For the text-containing cell, return its midpoint in [X, Y] coordinate format. 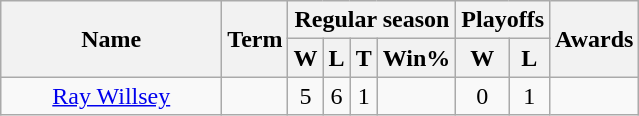
Awards [594, 39]
Regular season [372, 20]
T [364, 58]
Term [255, 39]
6 [336, 96]
Name [112, 39]
Playoffs [503, 20]
Ray Willsey [112, 96]
Win% [416, 58]
0 [482, 96]
5 [306, 96]
